Return the [X, Y] coordinate for the center point of the cell that contains the specified text.  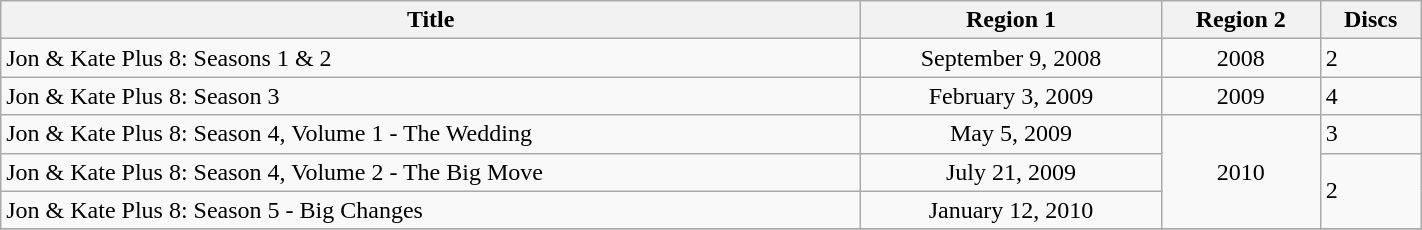
July 21, 2009 [1012, 172]
September 9, 2008 [1012, 58]
Jon & Kate Plus 8: Seasons 1 & 2 [431, 58]
3 [1370, 134]
4 [1370, 96]
2008 [1240, 58]
Region 1 [1012, 20]
Region 2 [1240, 20]
Jon & Kate Plus 8: Season 4, Volume 1 - The Wedding [431, 134]
February 3, 2009 [1012, 96]
May 5, 2009 [1012, 134]
January 12, 2010 [1012, 210]
2009 [1240, 96]
Title [431, 20]
Discs [1370, 20]
2010 [1240, 172]
Jon & Kate Plus 8: Season 5 - Big Changes [431, 210]
Jon & Kate Plus 8: Season 3 [431, 96]
Jon & Kate Plus 8: Season 4, Volume 2 - The Big Move [431, 172]
